Capture the cell that displays the provided text and extract its (x, y) central coordinate. 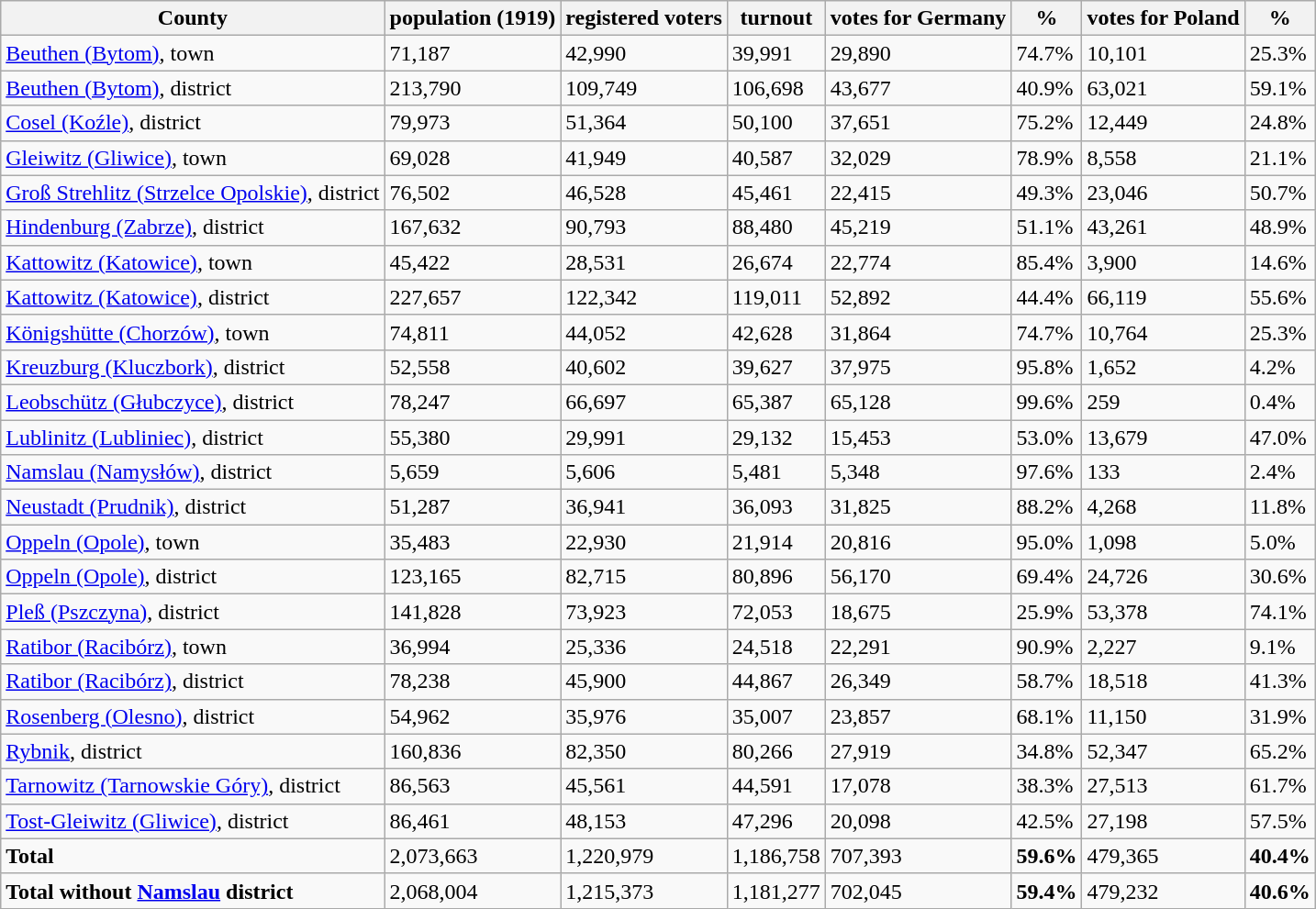
99.6% (1046, 402)
1,215,373 (644, 891)
50,100 (776, 123)
32,029 (918, 158)
123,165 (473, 577)
213,790 (473, 88)
69.4% (1046, 577)
48.9% (1279, 227)
51,364 (644, 123)
47,296 (776, 821)
29,132 (776, 438)
14.6% (1279, 262)
18,675 (918, 612)
24,518 (776, 647)
27,513 (1164, 786)
45,900 (644, 682)
2,068,004 (473, 891)
1,220,979 (644, 856)
63,021 (1164, 88)
72,053 (776, 612)
1,098 (1164, 542)
27,198 (1164, 821)
45,561 (644, 786)
45,219 (918, 227)
Neustadt (Prudnik), district (193, 507)
Tost-Gleiwitz (Gliwice), district (193, 821)
13,679 (1164, 438)
2,073,663 (473, 856)
74.1% (1279, 612)
21,914 (776, 542)
53,378 (1164, 612)
259 (1164, 402)
133 (1164, 472)
36,093 (776, 507)
69,028 (473, 158)
41,949 (644, 158)
10,101 (1164, 53)
80,896 (776, 577)
65,387 (776, 402)
Rybnik, district (193, 751)
registered voters (644, 18)
4,268 (1164, 507)
37,975 (918, 367)
48,153 (644, 821)
Rosenberg (Olesno), district (193, 716)
52,347 (1164, 751)
votes for Germany (918, 18)
Oppeln (Opole), town (193, 542)
75.2% (1046, 123)
28,531 (644, 262)
9.1% (1279, 647)
66,119 (1164, 297)
56,170 (918, 577)
88.2% (1046, 507)
31,825 (918, 507)
66,697 (644, 402)
59.1% (1279, 88)
43,261 (1164, 227)
58.7% (1046, 682)
50.7% (1279, 193)
35,976 (644, 716)
53.0% (1046, 438)
21.1% (1279, 158)
59.4% (1046, 891)
Oppeln (Opole), district (193, 577)
86,461 (473, 821)
22,930 (644, 542)
26,674 (776, 262)
23,857 (918, 716)
12,449 (1164, 123)
36,994 (473, 647)
78.9% (1046, 158)
22,291 (918, 647)
40,602 (644, 367)
29,991 (644, 438)
22,774 (918, 262)
45,461 (776, 193)
42,628 (776, 332)
35,007 (776, 716)
Total without Namslau district (193, 891)
Gleiwitz (Gliwice), town (193, 158)
34.8% (1046, 751)
79,973 (473, 123)
31,864 (918, 332)
41.3% (1279, 682)
3,900 (1164, 262)
44,867 (776, 682)
Kattowitz (Katowice), district (193, 297)
Kreuzburg (Kluczbork), district (193, 367)
Namslau (Namysłów), district (193, 472)
Ratibor (Racibórz), district (193, 682)
2.4% (1279, 472)
25.9% (1046, 612)
0.4% (1279, 402)
Groß Strehlitz (Strzelce Opolskie), district (193, 193)
122,342 (644, 297)
8,558 (1164, 158)
90,793 (644, 227)
44.4% (1046, 297)
702,045 (918, 891)
46,528 (644, 193)
20,098 (918, 821)
11,150 (1164, 716)
65.2% (1279, 751)
votes for Poland (1164, 18)
1,186,758 (776, 856)
5,481 (776, 472)
479,365 (1164, 856)
26,349 (918, 682)
78,247 (473, 402)
85.4% (1046, 262)
80,266 (776, 751)
49.3% (1046, 193)
47.0% (1279, 438)
119,011 (776, 297)
55,380 (473, 438)
39,991 (776, 53)
160,836 (473, 751)
90.9% (1046, 647)
73,923 (644, 612)
40.6% (1279, 891)
42,990 (644, 53)
Lublinitz (Lubliniec), district (193, 438)
5,659 (473, 472)
57.5% (1279, 821)
5,348 (918, 472)
82,350 (644, 751)
51.1% (1046, 227)
Leobschütz (Głubczyce), district (193, 402)
24,726 (1164, 577)
18,518 (1164, 682)
52,558 (473, 367)
95.0% (1046, 542)
37,651 (918, 123)
78,238 (473, 682)
County (193, 18)
Kattowitz (Katowice), town (193, 262)
17,078 (918, 786)
44,591 (776, 786)
24.8% (1279, 123)
1,652 (1164, 367)
97.6% (1046, 472)
51,287 (473, 507)
44,052 (644, 332)
71,187 (473, 53)
40.9% (1046, 88)
Hindenburg (Zabrze), district (193, 227)
1,181,277 (776, 891)
27,919 (918, 751)
5.0% (1279, 542)
88,480 (776, 227)
76,502 (473, 193)
turnout (776, 18)
45,422 (473, 262)
106,698 (776, 88)
479,232 (1164, 891)
5,606 (644, 472)
55.6% (1279, 297)
Beuthen (Bytom), town (193, 53)
227,657 (473, 297)
141,828 (473, 612)
36,941 (644, 507)
167,632 (473, 227)
Ratibor (Racibórz), town (193, 647)
23,046 (1164, 193)
30.6% (1279, 577)
109,749 (644, 88)
Pleß (Pszczyna), district (193, 612)
86,563 (473, 786)
65,128 (918, 402)
95.8% (1046, 367)
Königshütte (Chorzów), town (193, 332)
4.2% (1279, 367)
Cosel (Koźle), district (193, 123)
707,393 (918, 856)
43,677 (918, 88)
82,715 (644, 577)
25,336 (644, 647)
54,962 (473, 716)
40.4% (1279, 856)
Beuthen (Bytom), district (193, 88)
38.3% (1046, 786)
2,227 (1164, 647)
10,764 (1164, 332)
39,627 (776, 367)
11.8% (1279, 507)
22,415 (918, 193)
15,453 (918, 438)
40,587 (776, 158)
68.1% (1046, 716)
52,892 (918, 297)
35,483 (473, 542)
Total (193, 856)
Tarnowitz (Tarnowskie Góry), district (193, 786)
31.9% (1279, 716)
59.6% (1046, 856)
61.7% (1279, 786)
29,890 (918, 53)
20,816 (918, 542)
42.5% (1046, 821)
74,811 (473, 332)
population (1919) (473, 18)
